Search for the cell housing the specified text and yield its (X, Y) center coordinate. 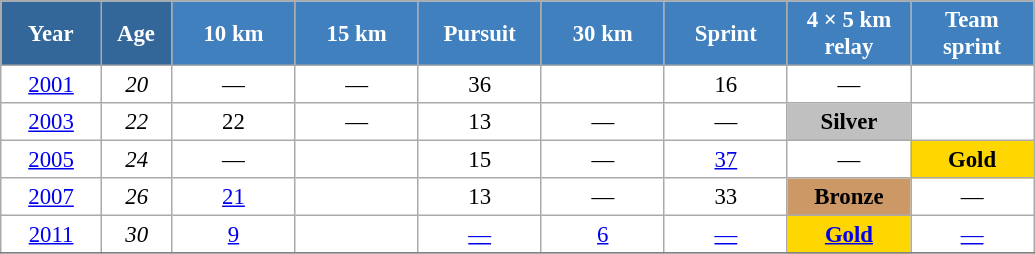
30 (136, 235)
15 (480, 160)
Year (52, 34)
2003 (52, 122)
Silver (848, 122)
Bronze (848, 197)
4 × 5 km relay (848, 34)
6 (602, 235)
21 (234, 197)
Age (136, 34)
15 km (356, 34)
Pursuit (480, 34)
2005 (52, 160)
9 (234, 235)
36 (480, 85)
24 (136, 160)
2011 (52, 235)
16 (726, 85)
Team sprint (972, 34)
Sprint (726, 34)
37 (726, 160)
2001 (52, 85)
10 km (234, 34)
33 (726, 197)
26 (136, 197)
20 (136, 85)
2007 (52, 197)
30 km (602, 34)
